Return the (X, Y) coordinate for the center point of the cell that contains the specified text.  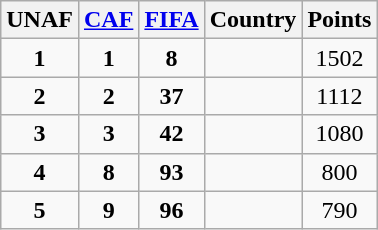
93 (172, 172)
FIFA (172, 20)
1112 (340, 96)
CAF (108, 20)
Points (340, 20)
42 (172, 134)
1080 (340, 134)
790 (340, 210)
4 (40, 172)
96 (172, 210)
Country (253, 20)
800 (340, 172)
9 (108, 210)
1502 (340, 58)
5 (40, 210)
UNAF (40, 20)
37 (172, 96)
